For the text-containing cell, return its midpoint in [X, Y] coordinate format. 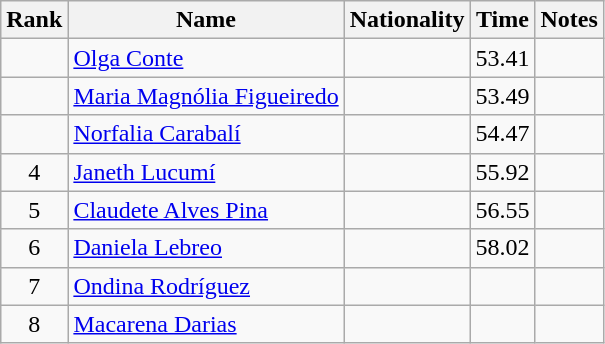
8 [34, 324]
54.47 [502, 134]
53.49 [502, 96]
Daniela Lebreo [206, 248]
6 [34, 248]
53.41 [502, 58]
Olga Conte [206, 58]
Ondina Rodríguez [206, 286]
Notes [569, 20]
5 [34, 210]
Janeth Lucumí [206, 172]
Maria Magnólia Figueiredo [206, 96]
Macarena Darias [206, 324]
Claudete Alves Pina [206, 210]
Time [502, 20]
Nationality [407, 20]
Norfalia Carabalí [206, 134]
55.92 [502, 172]
Name [206, 20]
58.02 [502, 248]
4 [34, 172]
Rank [34, 20]
7 [34, 286]
56.55 [502, 210]
